Return [X, Y] of the center of cell containing provided text 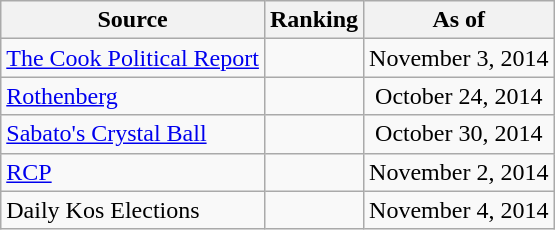
Daily Kos Elections [133, 210]
Sabato's Crystal Ball [133, 134]
October 30, 2014 [459, 134]
Source [133, 20]
November 2, 2014 [459, 172]
November 4, 2014 [459, 210]
October 24, 2014 [459, 96]
Rothenberg [133, 96]
The Cook Political Report [133, 58]
November 3, 2014 [459, 58]
As of [459, 20]
Ranking [314, 20]
RCP [133, 172]
